Search for the cell housing the specified text and yield its (X, Y) center coordinate. 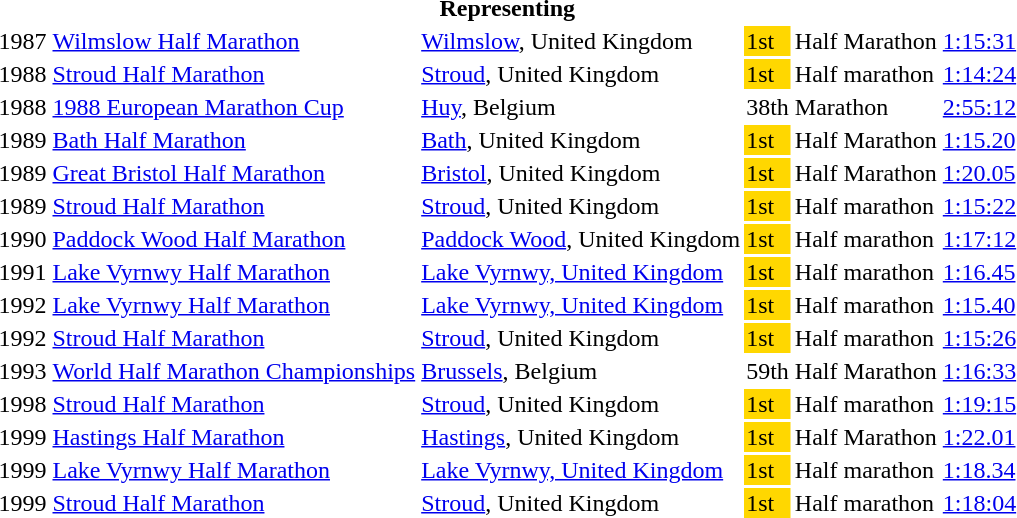
Great Bristol Half Marathon (234, 173)
1:17:12 (979, 239)
1:14:24 (979, 74)
World Half Marathon Championships (234, 371)
Hastings Half Marathon (234, 437)
Bath, United Kingdom (581, 140)
59th (768, 371)
38th (768, 107)
Wilmslow, United Kingdom (581, 41)
Paddock Wood, United Kingdom (581, 239)
1:15:22 (979, 206)
Marathon (866, 107)
Huy, Belgium (581, 107)
1:15:26 (979, 338)
1988 European Marathon Cup (234, 107)
Bristol, United Kingdom (581, 173)
1:15:31 (979, 41)
1:15.40 (979, 305)
1:15.20 (979, 140)
1:19:15 (979, 404)
1:16.45 (979, 272)
Wilmslow Half Marathon (234, 41)
Paddock Wood Half Marathon (234, 239)
Brussels, Belgium (581, 371)
Bath Half Marathon (234, 140)
1:22.01 (979, 437)
2:55:12 (979, 107)
1:18:04 (979, 503)
Hastings, United Kingdom (581, 437)
1:20.05 (979, 173)
1:18.34 (979, 470)
1:16:33 (979, 371)
